From the cell containing the given text, extract its center point as [X, Y] coordinate. 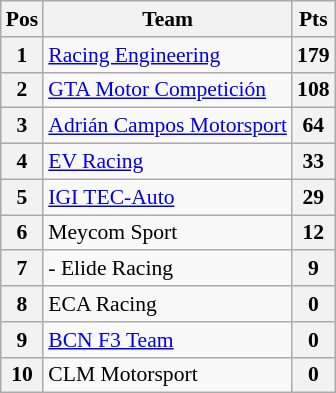
Racing Engineering [168, 55]
Adrián Campos Motorsport [168, 126]
1 [22, 55]
10 [22, 375]
4 [22, 162]
IGI TEC-Auto [168, 197]
BCN F3 Team [168, 340]
Team [168, 19]
3 [22, 126]
33 [314, 162]
179 [314, 55]
Pos [22, 19]
7 [22, 269]
108 [314, 90]
2 [22, 90]
12 [314, 233]
6 [22, 233]
GTA Motor Competición [168, 90]
- Elide Racing [168, 269]
Meycom Sport [168, 233]
CLM Motorsport [168, 375]
64 [314, 126]
Pts [314, 19]
29 [314, 197]
5 [22, 197]
ECA Racing [168, 304]
8 [22, 304]
EV Racing [168, 162]
